Find where the given text appears and provide that cell's center as (X, Y) coordinate. 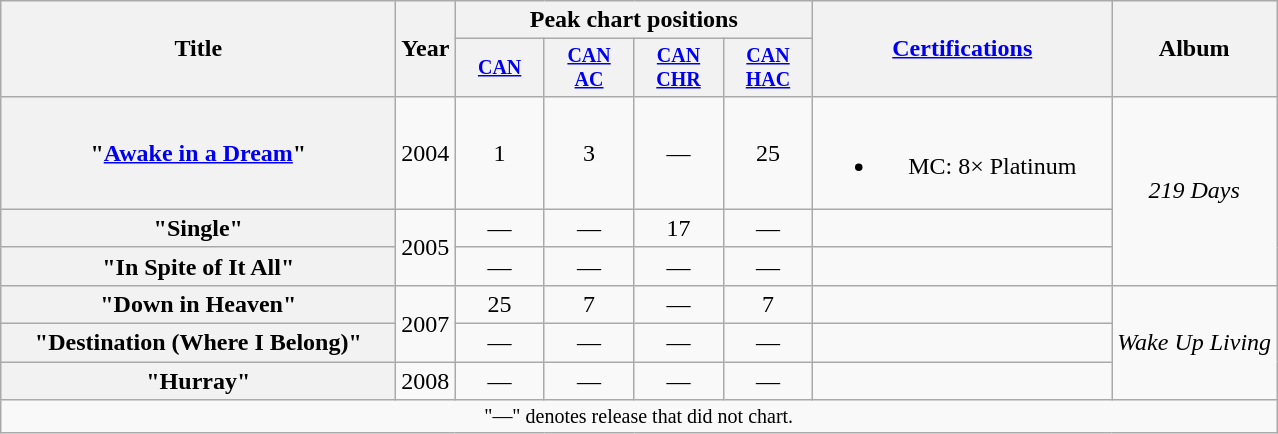
CAN (500, 68)
2005 (426, 247)
2007 (426, 323)
Year (426, 49)
"—" denotes release that did not chart. (639, 416)
"Single" (198, 228)
MC: 8× Platinum (962, 152)
CAN HAC (768, 68)
2008 (426, 381)
2004 (426, 152)
CANAC (588, 68)
"Down in Heaven" (198, 304)
219 Days (1194, 190)
"Awake in a Dream" (198, 152)
3 (588, 152)
"Hurray" (198, 381)
"Destination (Where I Belong)" (198, 343)
17 (678, 228)
Wake Up Living (1194, 342)
Peak chart positions (634, 20)
CAN CHR (678, 68)
Album (1194, 49)
"In Spite of It All" (198, 266)
1 (500, 152)
Certifications (962, 49)
Title (198, 49)
